From the cell containing the given text, extract its center point as (x, y) coordinate. 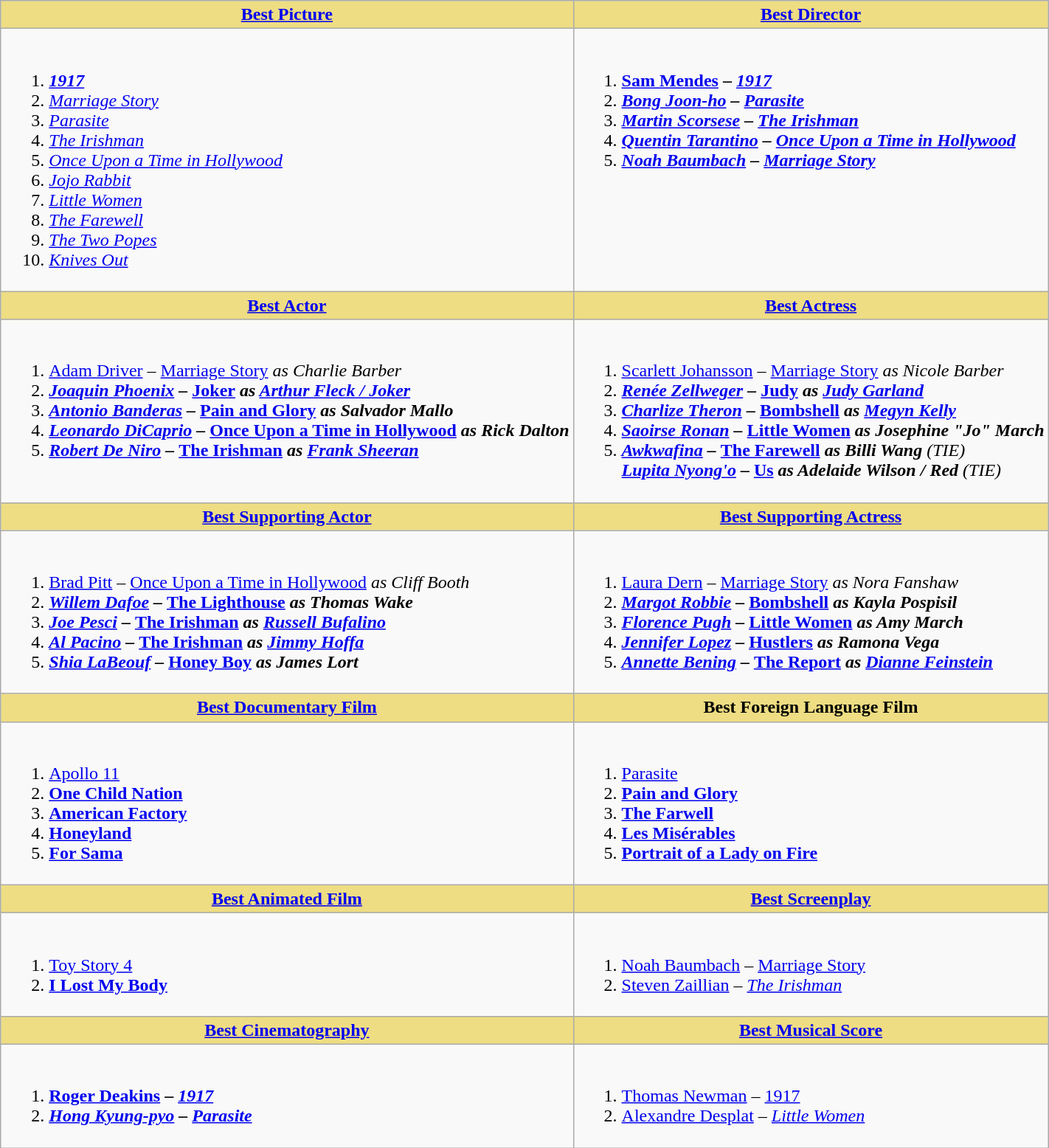
Roger Deakins – 1917Hong Kyung-pyo – Parasite (287, 1096)
Apollo 11One Child NationAmerican FactoryHoneylandFor Sama (287, 803)
Best Screenplay (811, 899)
Best Animated Film (287, 899)
Thomas Newman – 1917Alexandre Desplat – Little Women (811, 1096)
Best Actor (287, 305)
Best Supporting Actress (811, 516)
Sam Mendes – 1917Bong Joon-ho – ParasiteMartin Scorsese – The IrishmanQuentin Tarantino – Once Upon a Time in HollywoodNoah Baumbach – Marriage Story (811, 160)
Best Musical Score (811, 1030)
Best Documentary Film (287, 708)
Best Director (811, 15)
Noah Baumbach – Marriage StorySteven Zaillian – The Irishman (811, 964)
Best Picture (287, 15)
Best Supporting Actor (287, 516)
Toy Story 4I Lost My Body (287, 964)
Best Actress (811, 305)
1917Marriage StoryParasiteThe IrishmanOnce Upon a Time in HollywoodJojo RabbitLittle WomenThe FarewellThe Two PopesKnives Out (287, 160)
ParasitePain and GloryThe FarwellLes MisérablesPortrait of a Lady on Fire (811, 803)
Best Foreign Language Film (811, 708)
Best Cinematography (287, 1030)
